Identify which cell holds the provided text, then report its [x, y] central coordinate. 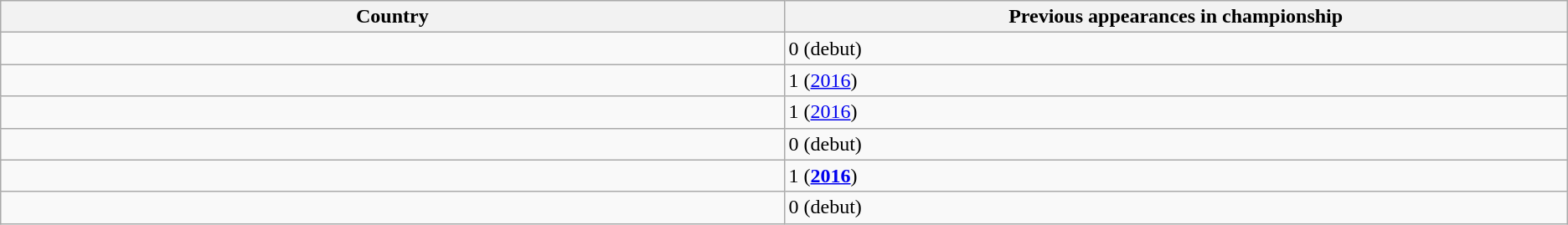
Previous appearances in championship [1176, 17]
Country [392, 17]
